Detect which cell encompasses the target text, then output its [X, Y] center coordinate. 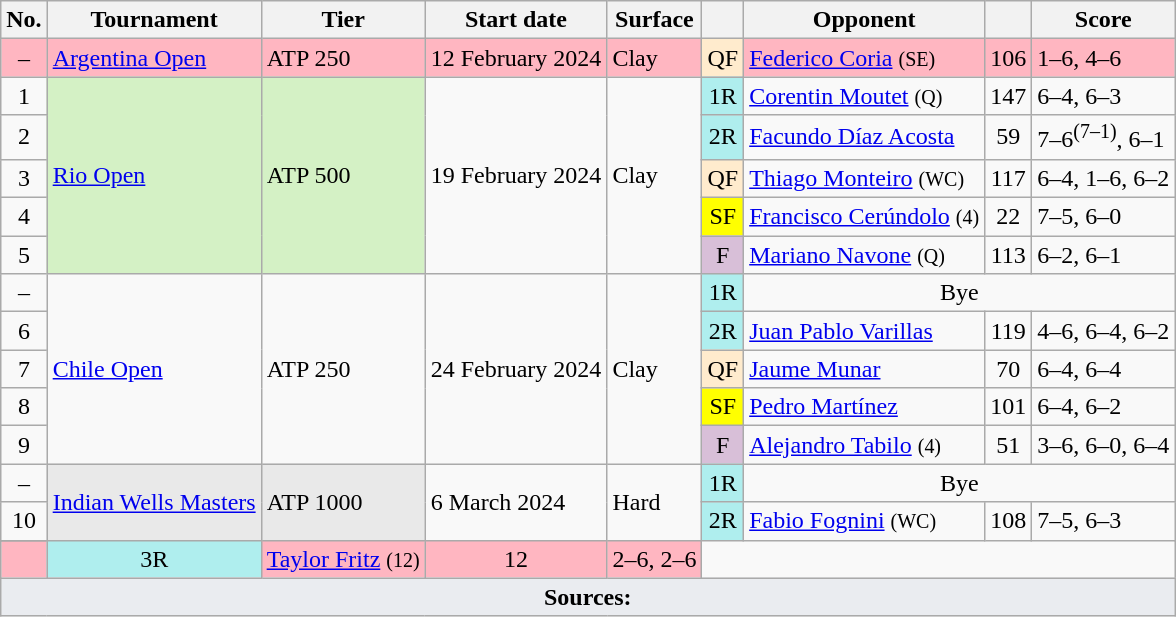
9 [24, 445]
Alejandro Tabilo (4) [864, 445]
4–6, 6–4, 6–2 [1104, 331]
1–6, 4–6 [1104, 58]
6–4, 6–4 [1104, 369]
5 [24, 255]
6 [24, 331]
12 February 2024 [516, 58]
10 [24, 521]
12 [516, 559]
3R [154, 559]
Start date [516, 20]
19 February 2024 [516, 176]
Juan Pablo Varillas [864, 331]
No. [24, 20]
Rio Open [154, 176]
59 [1008, 138]
Fabio Fognini (WC) [864, 521]
113 [1008, 255]
Thiago Monteiro (WC) [864, 178]
Surface [654, 20]
Mariano Navone (Q) [864, 255]
Federico Coria (SE) [864, 58]
7–6(7–1), 6–1 [1104, 138]
Argentina Open [154, 58]
3 [24, 178]
Tier [343, 20]
1 [24, 96]
117 [1008, 178]
24 February 2024 [516, 369]
7–5, 6–0 [1104, 217]
70 [1008, 369]
4 [24, 217]
119 [1008, 331]
7–5, 6–3 [1104, 521]
Taylor Fritz (12) [343, 559]
6–4, 6–2 [1104, 407]
6–4, 1–6, 6–2 [1104, 178]
2 [24, 138]
Opponent [864, 20]
ATP 500 [343, 176]
108 [1008, 521]
8 [24, 407]
2–6, 2–6 [654, 559]
Indian Wells Masters [154, 502]
6–4, 6–3 [1104, 96]
6 March 2024 [516, 502]
7 [24, 369]
Chile Open [154, 369]
106 [1008, 58]
147 [1008, 96]
22 [1008, 217]
Facundo Díaz Acosta [864, 138]
Francisco Cerúndolo (4) [864, 217]
3–6, 6–0, 6–4 [1104, 445]
Jaume Munar [864, 369]
Hard [654, 502]
101 [1008, 407]
Pedro Martínez [864, 407]
51 [1008, 445]
Sources: [588, 597]
Tournament [154, 20]
Score [1104, 20]
6–2, 6–1 [1104, 255]
ATP 1000 [343, 502]
Corentin Moutet (Q) [864, 96]
